Extract the (x, y) coordinate from the center of the cell holding the provided text.  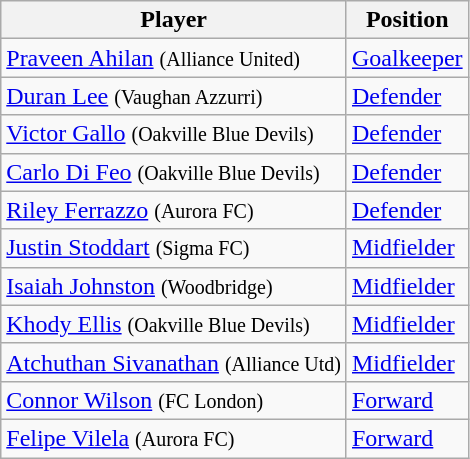
Justin Stoddart (Sigma FC) (174, 248)
Victor Gallo (Oakville Blue Devils) (174, 134)
Duran Lee (Vaughan Azzurri) (174, 96)
Riley Ferrazzo (Aurora FC) (174, 210)
Player (174, 20)
Carlo Di Feo (Oakville Blue Devils) (174, 172)
Goalkeeper (407, 58)
Atchuthan Sivanathan (Alliance Utd) (174, 362)
Felipe Vilela (Aurora FC) (174, 438)
Isaiah Johnston (Woodbridge) (174, 286)
Connor Wilson (FC London) (174, 400)
Praveen Ahilan (Alliance United) (174, 58)
Khody Ellis (Oakville Blue Devils) (174, 324)
Position (407, 20)
